Provide the (x, y) coordinate of the cell's center where the given text is located.  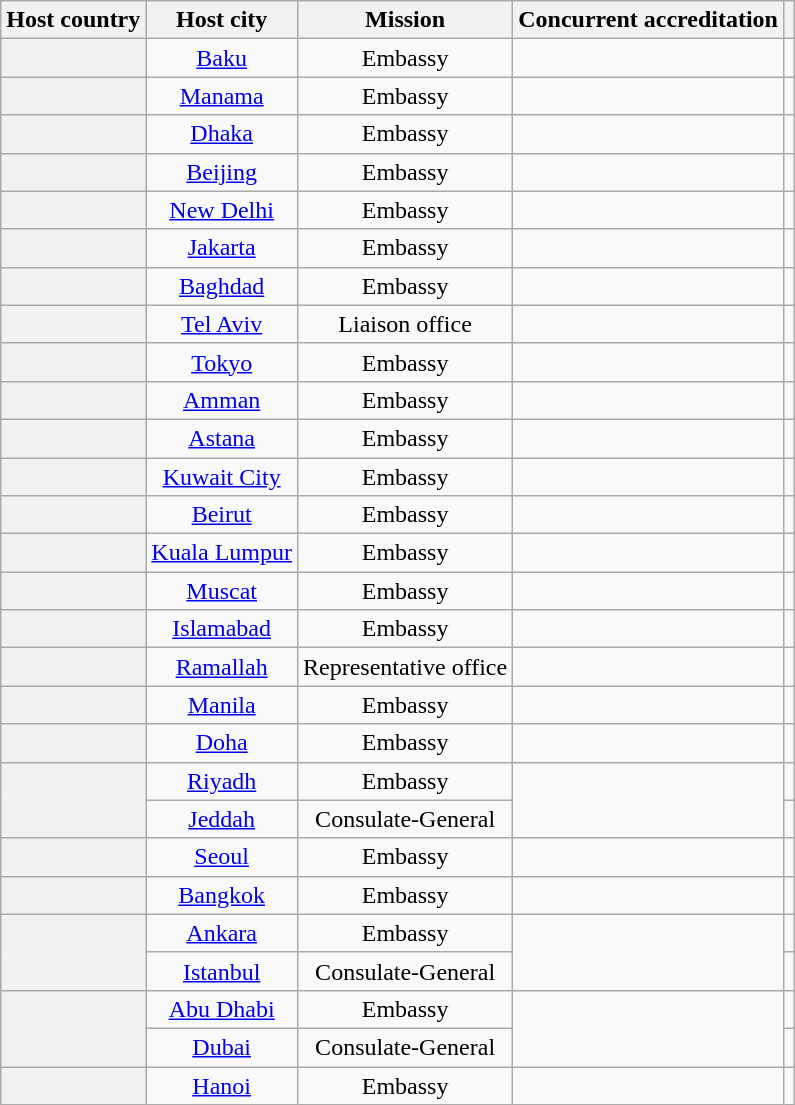
Doha (222, 743)
Jeddah (222, 819)
Mission (404, 20)
Muscat (222, 591)
Abu Dhabi (222, 1009)
Tokyo (222, 362)
Amman (222, 400)
Hanoi (222, 1085)
Islamabad (222, 629)
Representative office (404, 667)
Manila (222, 705)
Seoul (222, 857)
Bangkok (222, 895)
Ramallah (222, 667)
Host country (74, 20)
Kuwait City (222, 477)
Beirut (222, 515)
Kuala Lumpur (222, 553)
Manama (222, 96)
Host city (222, 20)
Beijing (222, 172)
Astana (222, 438)
Riyadh (222, 781)
Tel Aviv (222, 324)
Baghdad (222, 286)
Dubai (222, 1047)
Jakarta (222, 248)
Dhaka (222, 134)
Liaison office (404, 324)
Concurrent accreditation (648, 20)
New Delhi (222, 210)
Ankara (222, 933)
Istanbul (222, 971)
Baku (222, 58)
